Determine the (x, y) coordinate at the center of the cell enclosing the given text.  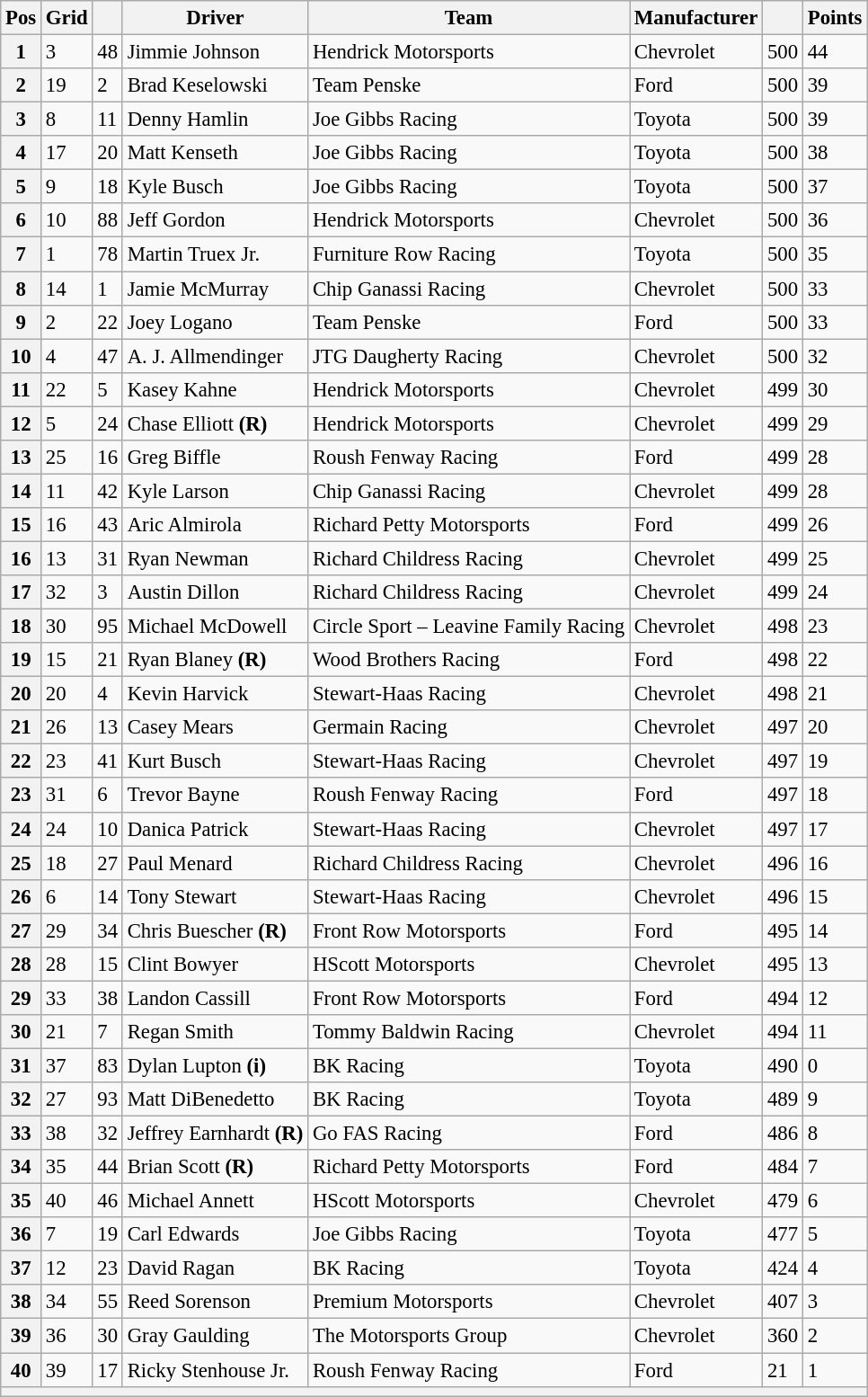
Gray Gaulding (215, 1336)
Points (834, 18)
490 (784, 1065)
Jeff Gordon (215, 220)
Clint Bowyer (215, 965)
479 (784, 1201)
Carl Edwards (215, 1234)
Greg Biffle (215, 458)
Manufacturer (696, 18)
46 (108, 1201)
42 (108, 491)
Reed Sorenson (215, 1303)
Germain Racing (469, 727)
Matt Kenseth (215, 153)
Aric Almirola (215, 525)
93 (108, 1099)
Jeffrey Earnhardt (R) (215, 1134)
47 (108, 356)
Go FAS Racing (469, 1134)
Jimmie Johnson (215, 52)
Austin Dillon (215, 592)
48 (108, 52)
Landon Cassill (215, 998)
Trevor Bayne (215, 796)
95 (108, 627)
Chris Buescher (R) (215, 930)
Jamie McMurray (215, 289)
Brad Keselowski (215, 85)
Tommy Baldwin Racing (469, 1032)
0 (834, 1065)
360 (784, 1336)
Michael Annett (215, 1201)
Driver (215, 18)
Wood Brothers Racing (469, 660)
Circle Sport – Leavine Family Racing (469, 627)
Paul Menard (215, 863)
Denny Hamlin (215, 120)
489 (784, 1099)
Ryan Newman (215, 558)
Premium Motorsports (469, 1303)
88 (108, 220)
Kasey Kahne (215, 389)
Pos (22, 18)
Ricky Stenhouse Jr. (215, 1370)
Michael McDowell (215, 627)
407 (784, 1303)
Team (469, 18)
Grid (66, 18)
Matt DiBenedetto (215, 1099)
Tony Stewart (215, 896)
Dylan Lupton (i) (215, 1065)
Furniture Row Racing (469, 254)
Kurt Busch (215, 761)
JTG Daugherty Racing (469, 356)
486 (784, 1134)
484 (784, 1167)
477 (784, 1234)
Joey Logano (215, 322)
The Motorsports Group (469, 1336)
Kevin Harvick (215, 694)
Regan Smith (215, 1032)
Ryan Blaney (R) (215, 660)
Kyle Busch (215, 187)
Chase Elliott (R) (215, 423)
A. J. Allmendinger (215, 356)
Martin Truex Jr. (215, 254)
83 (108, 1065)
David Ragan (215, 1268)
55 (108, 1303)
Danica Patrick (215, 829)
424 (784, 1268)
Kyle Larson (215, 491)
78 (108, 254)
Brian Scott (R) (215, 1167)
43 (108, 525)
41 (108, 761)
Casey Mears (215, 727)
